Pinpoint the cell where the given text exists, returning its [X, Y] midpoint coordinate. 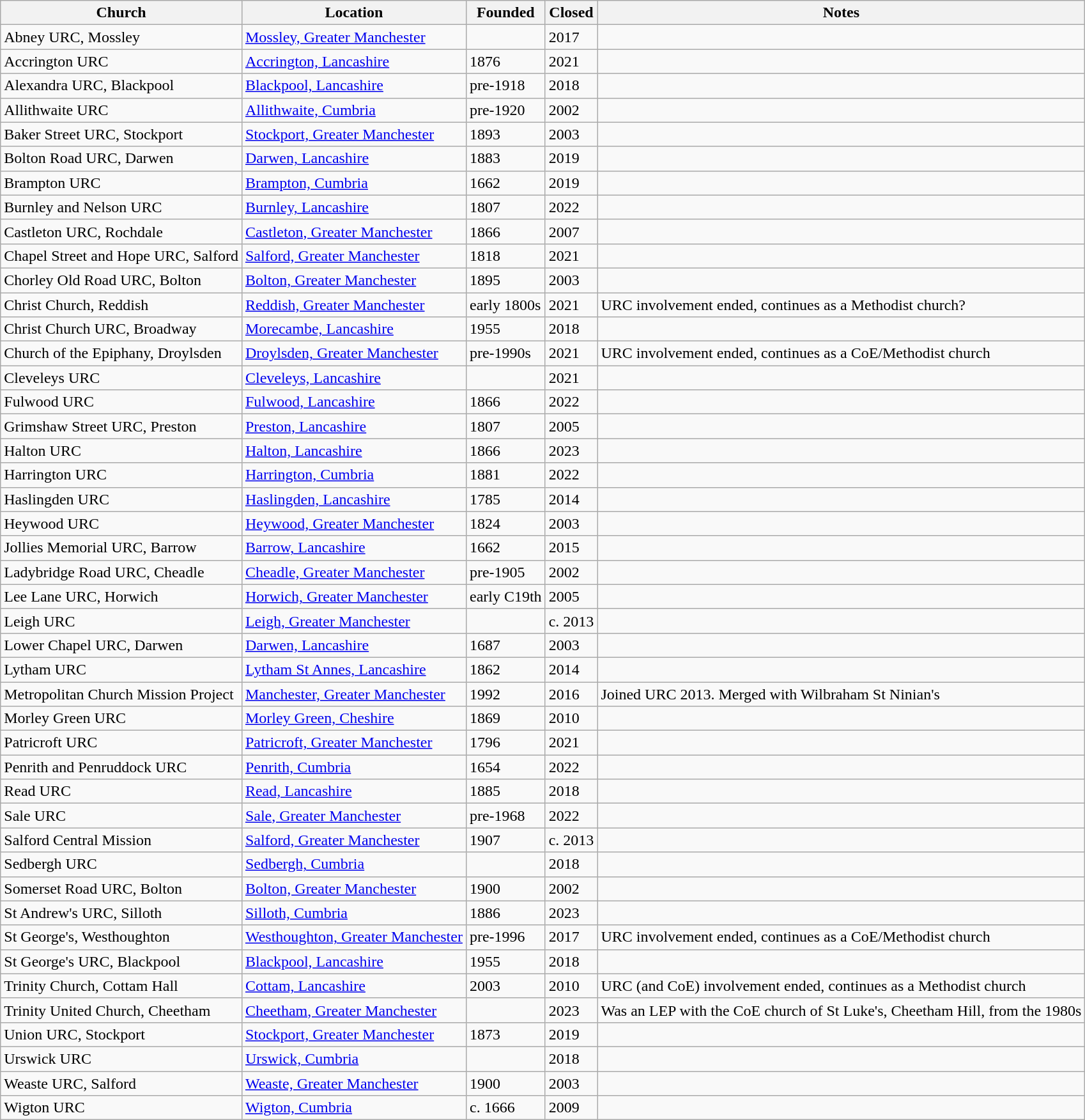
Christ Church URC, Broadway [121, 329]
Preston, Lancashire [354, 426]
Accrington URC [121, 61]
St Andrew's URC, Silloth [121, 913]
St George's, Westhoughton [121, 937]
Lee Lane URC, Horwich [121, 596]
URC (and CoE) involvement ended, continues as a Methodist church [841, 986]
Trinity United Church, Cheetham [121, 1010]
Penrith and Penruddock URC [121, 767]
1818 [505, 256]
Fulwood, Lancashire [354, 402]
Cottam, Lancashire [354, 986]
1907 [505, 840]
Cleveleys URC [121, 378]
Heywood URC [121, 524]
Haslingden, Lancashire [354, 499]
Abney URC, Mossley [121, 37]
1687 [505, 645]
Burnley and Nelson URC [121, 207]
2007 [571, 231]
Jollies Memorial URC, Barrow [121, 548]
2009 [571, 1108]
Harrington URC [121, 475]
Morley Green, Cheshire [354, 719]
Harrington, Cumbria [354, 475]
1992 [505, 694]
Union URC, Stockport [121, 1034]
Notes [841, 13]
Was an LEP with the CoE church of St Luke's, Cheetham Hill, from the 1980s [841, 1010]
1796 [505, 743]
Manchester, Greater Manchester [354, 694]
Read URC [121, 791]
2016 [571, 694]
1895 [505, 280]
early 1800s [505, 305]
Halton URC [121, 451]
Haslingden URC [121, 499]
Urswick URC [121, 1059]
1881 [505, 475]
Urswick, Cumbria [354, 1059]
Morley Green URC [121, 719]
Westhoughton, Greater Manchester [354, 937]
Brampton, Cumbria [354, 183]
Alexandra URC, Blackpool [121, 86]
Castleton, Greater Manchester [354, 231]
Location [354, 13]
Leigh, Greater Manchester [354, 621]
pre-1905 [505, 572]
c. 1666 [505, 1108]
Cheetham, Greater Manchester [354, 1010]
URC involvement ended, continues as a Methodist church? [841, 305]
Metropolitan Church Mission Project [121, 694]
pre-1996 [505, 937]
Barrow, Lancashire [354, 548]
Grimshaw Street URC, Preston [121, 426]
Trinity Church, Cottam Hall [121, 986]
Patricroft, Greater Manchester [354, 743]
Closed [571, 13]
Silloth, Cumbria [354, 913]
Sedbergh, Cumbria [354, 864]
1654 [505, 767]
1885 [505, 791]
Sedbergh URC [121, 864]
pre-1990s [505, 354]
Lower Chapel URC, Darwen [121, 645]
Castleton URC, Rochdale [121, 231]
1883 [505, 159]
Cleveleys, Lancashire [354, 378]
1785 [505, 499]
1876 [505, 61]
pre-1918 [505, 86]
1873 [505, 1034]
1824 [505, 524]
Weaste URC, Salford [121, 1084]
1869 [505, 719]
Ladybridge Road URC, Cheadle [121, 572]
Wigton URC [121, 1108]
Sale URC [121, 816]
Burnley, Lancashire [354, 207]
Bolton Road URC, Darwen [121, 159]
1862 [505, 669]
Weaste, Greater Manchester [354, 1084]
Horwich, Greater Manchester [354, 596]
1886 [505, 913]
Droylsden, Greater Manchester [354, 354]
Reddish, Greater Manchester [354, 305]
Heywood, Greater Manchester [354, 524]
Patricroft URC [121, 743]
Lytham St Annes, Lancashire [354, 669]
pre-1920 [505, 110]
Baker Street URC, Stockport [121, 134]
early C19th [505, 596]
Church [121, 13]
1893 [505, 134]
St George's URC, Blackpool [121, 961]
pre-1968 [505, 816]
Lytham URC [121, 669]
Salford Central Mission [121, 840]
Halton, Lancashire [354, 451]
Fulwood URC [121, 402]
Somerset Road URC, Bolton [121, 889]
2015 [571, 548]
Wigton, Cumbria [354, 1108]
Church of the Epiphany, Droylsden [121, 354]
Accrington, Lancashire [354, 61]
Brampton URC [121, 183]
Morecambe, Lancashire [354, 329]
Allithwaite, Cumbria [354, 110]
Joined URC 2013. Merged with Wilbraham St Ninian's [841, 694]
Read, Lancashire [354, 791]
Mossley, Greater Manchester [354, 37]
Allithwaite URC [121, 110]
Penrith, Cumbria [354, 767]
Cheadle, Greater Manchester [354, 572]
Sale, Greater Manchester [354, 816]
Chapel Street and Hope URC, Salford [121, 256]
Leigh URC [121, 621]
Christ Church, Reddish [121, 305]
Founded [505, 13]
Chorley Old Road URC, Bolton [121, 280]
